Pinpoint the cell where the given text exists, returning its [x, y] midpoint coordinate. 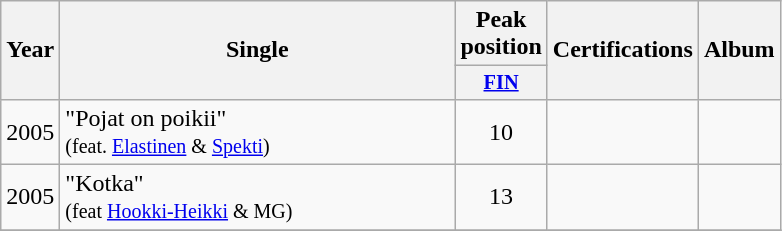
13 [501, 198]
Certifications [622, 50]
Single [258, 50]
Album [739, 50]
10 [501, 132]
"Kotka" (feat Hookki-Heikki & MG) [258, 198]
"Pojat on poikii" (feat. Elastinen & Spekti) [258, 132]
FIN [501, 83]
Peak position [501, 34]
Year [30, 50]
